Output the (X, Y) coordinate of the center of the cell containing the given text.  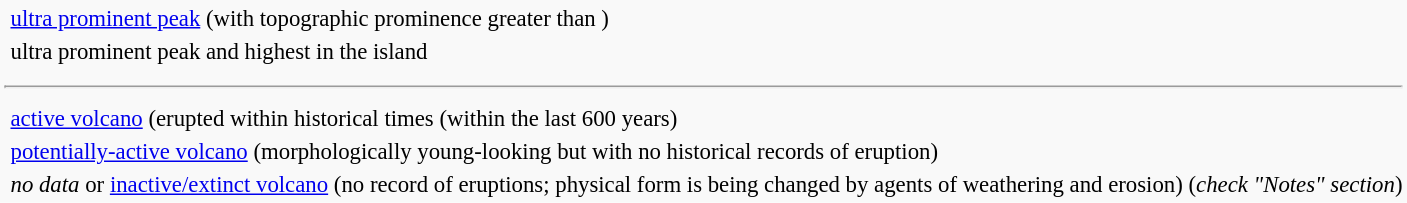
ultra prominent peak (with topographic prominence greater than ) (706, 18)
potentially-active volcano (morphologically young-looking but with no historical records of eruption) (706, 152)
ultra prominent peak and highest in the island (706, 51)
active volcano (erupted within historical times (within the last 600 years) (706, 119)
